Scan for the cell matching the given text and deliver its (X, Y) coordinate at center. 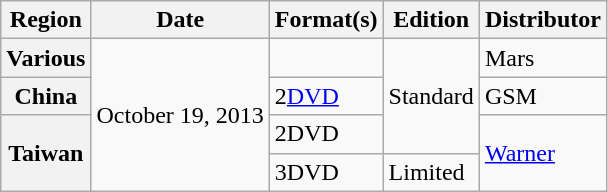
Standard (431, 96)
China (46, 96)
Various (46, 58)
Format(s) (326, 20)
3DVD (326, 172)
October 19, 2013 (180, 115)
Taiwan (46, 153)
Mars (542, 58)
Warner (542, 153)
Region (46, 20)
GSM (542, 96)
Edition (431, 20)
Distributor (542, 20)
Limited (431, 172)
Date (180, 20)
